For the text-containing cell, return its midpoint in [X, Y] coordinate format. 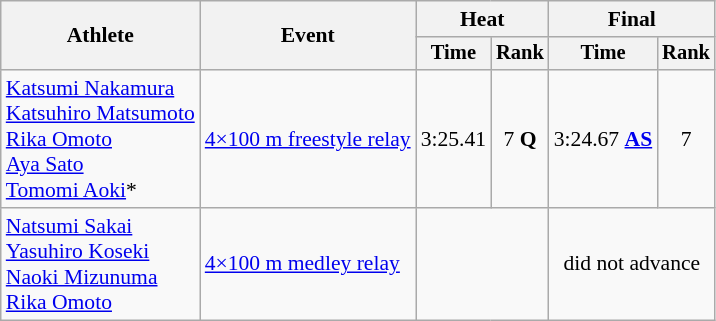
7 Q [520, 139]
Heat [482, 19]
did not advance [632, 264]
Athlete [100, 36]
Event [308, 36]
3:25.41 [454, 139]
3:24.67 AS [603, 139]
7 [686, 139]
Natsumi SakaiYasuhiro KosekiNaoki MizunumaRika Omoto [100, 264]
4×100 m freestyle relay [308, 139]
Katsumi NakamuraKatsuhiro MatsumotoRika OmotoAya SatoTomomi Aoki* [100, 139]
4×100 m medley relay [308, 264]
Final [632, 19]
